Search for the cell housing the specified text and yield its [x, y] center coordinate. 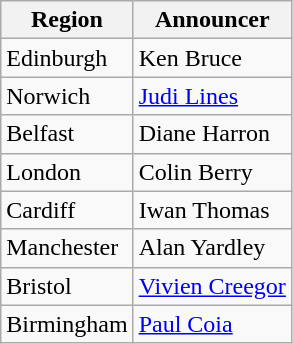
Norwich [67, 96]
Edinburgh [67, 58]
Birmingham [67, 324]
Judi Lines [212, 96]
Manchester [67, 248]
Paul Coia [212, 324]
Diane Harron [212, 134]
Announcer [212, 20]
Belfast [67, 134]
Colin Berry [212, 172]
Cardiff [67, 210]
Alan Yardley [212, 248]
Region [67, 20]
Ken Bruce [212, 58]
London [67, 172]
Vivien Creegor [212, 286]
Iwan Thomas [212, 210]
Bristol [67, 286]
